Extract the (X, Y) coordinate from the center of the cell holding the provided text.  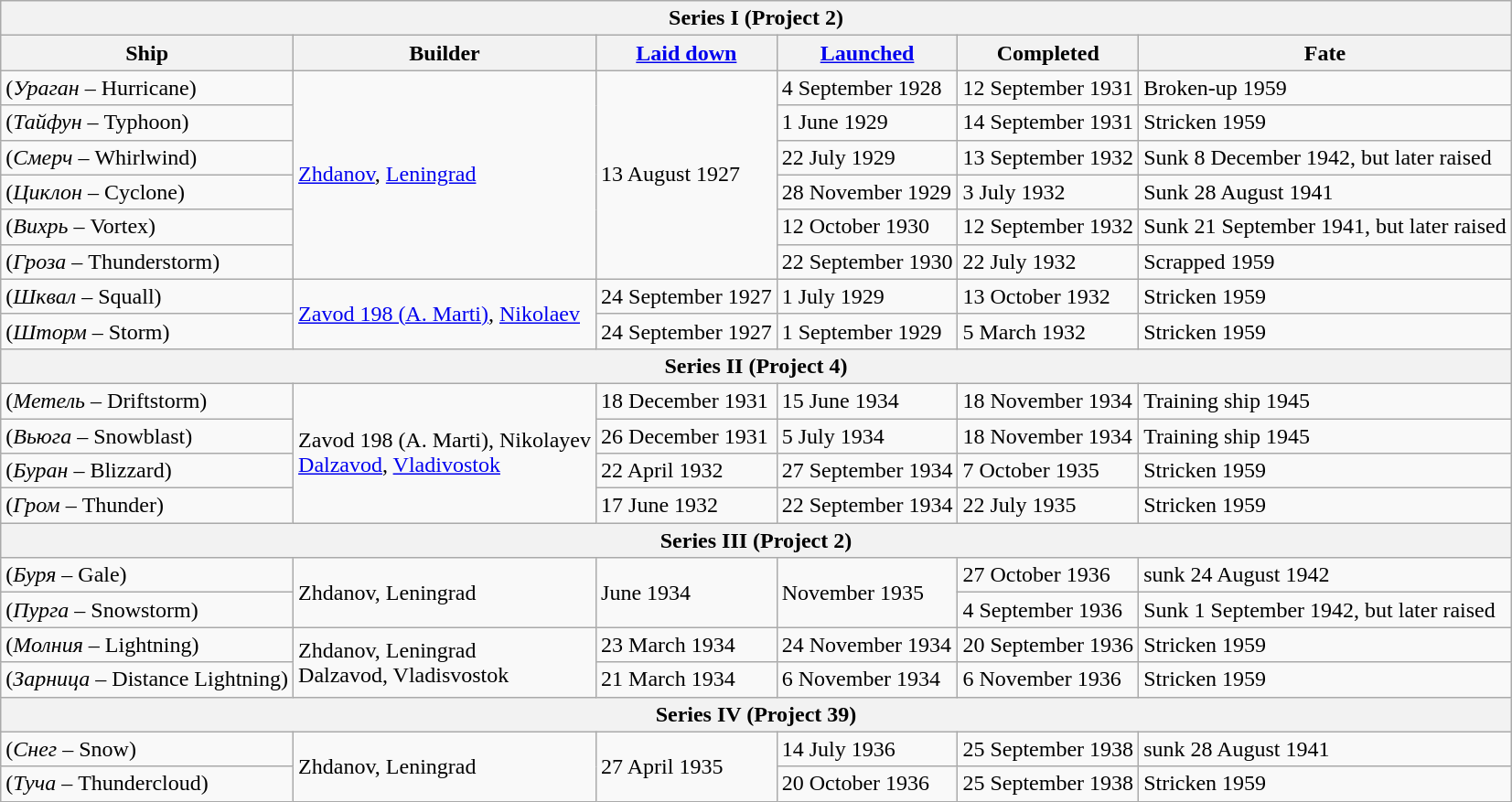
7 October 1935 (1048, 471)
sunk 24 August 1942 (1325, 575)
3 July 1932 (1048, 192)
12 September 1931 (1048, 88)
Fate (1325, 53)
22 September 1934 (867, 506)
20 September 1936 (1048, 645)
Sunk 28 August 1941 (1325, 192)
13 August 1927 (687, 175)
(Буря – Gale) (147, 575)
(Вьюга – Snowblast) (147, 436)
22 September 1930 (867, 262)
Completed (1048, 53)
Series I (Project 2) (756, 18)
Ship (147, 53)
14 July 1936 (867, 749)
(Смерч – Whirlwind) (147, 157)
27 September 1934 (867, 471)
(Тайфун – Typhoon) (147, 123)
18 December 1931 (687, 401)
Sunk 8 December 1942, but later raised (1325, 157)
Zhdanov, LeningradDalzavod, Vladisvostok (445, 662)
22 July 1932 (1048, 262)
(Циклон – Cyclone) (147, 192)
17 June 1932 (687, 506)
(Шквал – Squall) (147, 296)
Scrapped 1959 (1325, 262)
28 November 1929 (867, 192)
13 October 1932 (1048, 296)
(Туча – Thundercloud) (147, 784)
Zavod 198 (A. Marti), Nikolaev (445, 314)
(Гром – Thunder) (147, 506)
Series III (Project 2) (756, 540)
1 June 1929 (867, 123)
27 October 1936 (1048, 575)
13 September 1932 (1048, 157)
(Ураган – Hurricane) (147, 88)
Laid down (687, 53)
12 October 1930 (867, 227)
June 1934 (687, 593)
1 July 1929 (867, 296)
(Шторм – Storm) (147, 331)
5 March 1932 (1048, 331)
26 December 1931 (687, 436)
27 April 1935 (687, 766)
6 November 1936 (1048, 679)
12 September 1932 (1048, 227)
Zavod 198 (A. Marti), Nikolayev Dalzavod, Vladivostok (445, 453)
21 March 1934 (687, 679)
Series IV (Project 39) (756, 714)
Sunk 1 September 1942, but later raised (1325, 610)
5 July 1934 (867, 436)
23 March 1934 (687, 645)
(Вихрь – Vortex) (147, 227)
Builder (445, 53)
Series II (Project 4) (756, 366)
Broken-up 1959 (1325, 88)
22 July 1929 (867, 157)
24 November 1934 (867, 645)
(Буран – Blizzard) (147, 471)
(Метель – Driftstorm) (147, 401)
sunk 28 August 1941 (1325, 749)
22 April 1932 (687, 471)
Launched (867, 53)
6 November 1934 (867, 679)
November 1935 (867, 593)
22 July 1935 (1048, 506)
1 September 1929 (867, 331)
(Снег – Snow) (147, 749)
(Зарница – Distance Lightning) (147, 679)
4 September 1936 (1048, 610)
Sunk 21 September 1941, but later raised (1325, 227)
20 October 1936 (867, 784)
15 June 1934 (867, 401)
(Пурга – Snowstorm) (147, 610)
14 September 1931 (1048, 123)
(Гроза – Thunderstorm) (147, 262)
(Молния – Lightning) (147, 645)
4 September 1928 (867, 88)
